Return the [X, Y] coordinate for the center point of the cell that contains the specified text.  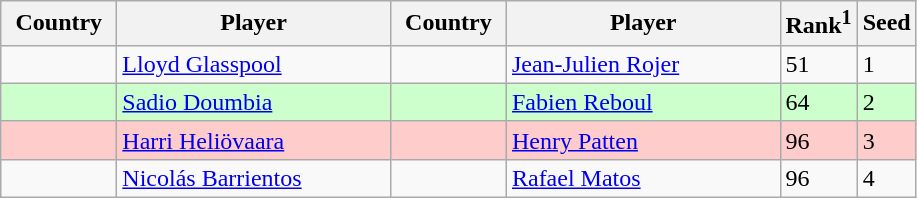
Fabien Reboul [643, 102]
1 [886, 64]
3 [886, 140]
Henry Patten [643, 140]
2 [886, 102]
Rafael Matos [643, 178]
Harri Heliövaara [254, 140]
Seed [886, 24]
51 [818, 64]
4 [886, 178]
Sadio Doumbia [254, 102]
Nicolás Barrientos [254, 178]
Lloyd Glasspool [254, 64]
Rank1 [818, 24]
Jean-Julien Rojer [643, 64]
64 [818, 102]
